Output the [X, Y] coordinate of the center of the cell containing the given text.  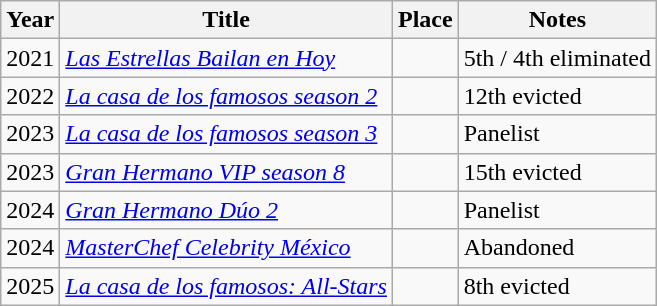
La casa de los famosos season 3 [226, 134]
2022 [30, 96]
2021 [30, 58]
Gran Hermano Dúo 2 [226, 210]
Place [425, 20]
12th evicted [557, 96]
Title [226, 20]
8th evicted [557, 286]
Notes [557, 20]
Abandoned [557, 248]
2025 [30, 286]
MasterChef Celebrity México [226, 248]
5th / 4th eliminated [557, 58]
Gran Hermano VIP season 8 [226, 172]
La casa de los famosos: All-Stars [226, 286]
15th evicted [557, 172]
La casa de los famosos season 2 [226, 96]
Las Estrellas Bailan en Hoy [226, 58]
Year [30, 20]
